Detect which cell encompasses the target text, then output its (x, y) center coordinate. 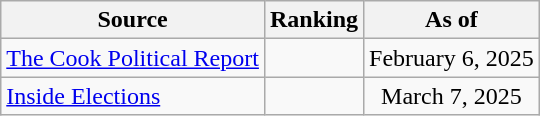
Ranking (314, 20)
As of (452, 20)
The Cook Political Report (133, 58)
February 6, 2025 (452, 58)
Source (133, 20)
March 7, 2025 (452, 96)
Inside Elections (133, 96)
